Capture the cell that displays the provided text and extract its [X, Y] central coordinate. 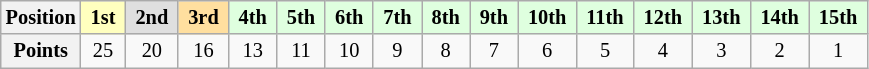
16 [203, 51]
2 [779, 51]
5 [604, 51]
6 [547, 51]
3 [721, 51]
9th [494, 17]
10th [547, 17]
25 [104, 51]
11 [301, 51]
4 [663, 51]
11th [604, 17]
1st [104, 17]
13th [721, 17]
Points [41, 51]
4th [253, 17]
14th [779, 17]
6th [349, 17]
Position [41, 17]
10 [349, 51]
3rd [203, 17]
8 [446, 51]
8th [446, 17]
2nd [152, 17]
1 [838, 51]
13 [253, 51]
15th [838, 17]
5th [301, 17]
7 [494, 51]
12th [663, 17]
20 [152, 51]
9 [397, 51]
7th [397, 17]
